For the text-containing cell, return its midpoint in [x, y] coordinate format. 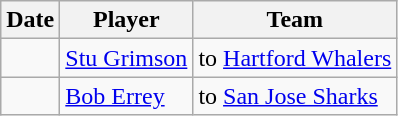
Player [126, 20]
Date [30, 20]
to Hartford Whalers [295, 58]
Team [295, 20]
to San Jose Sharks [295, 96]
Bob Errey [126, 96]
Stu Grimson [126, 58]
